Capture the cell that displays the provided text and extract its (X, Y) central coordinate. 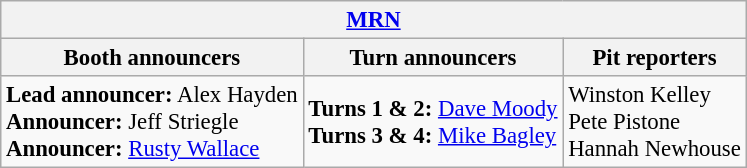
Turn announcers (433, 58)
Winston KelleyPete PistoneHannah Newhouse (654, 122)
Turns 1 & 2: Dave Moody Turns 3 & 4: Mike Bagley (433, 122)
Lead announcer: Alex HaydenAnnouncer: Jeff StriegleAnnouncer: Rusty Wallace (152, 122)
MRN (374, 20)
Booth announcers (152, 58)
Pit reporters (654, 58)
